Provide the [X, Y] coordinate of the cell's center where the given text is located.  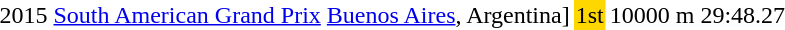
10000 m [652, 15]
South American Grand Prix [187, 15]
1st [590, 15]
Buenos Aires, Argentina] [448, 15]
